Return the (X, Y) coordinate for the center point of the cell that contains the specified text.  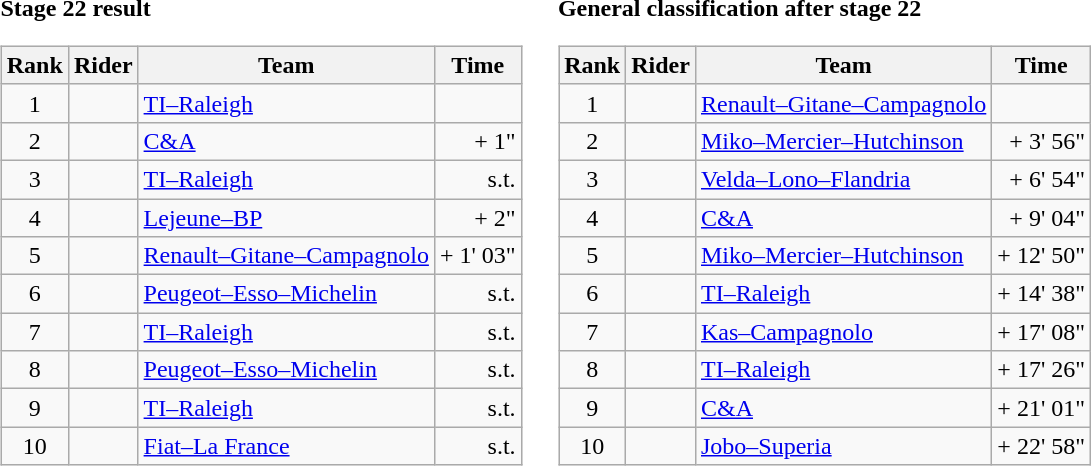
+ 12' 50" (1042, 256)
+ 14' 38" (1042, 294)
Lejeune–BP (286, 217)
+ 2" (478, 217)
Kas–Campagnolo (843, 332)
+ 1" (478, 141)
+ 22' 58" (1042, 446)
Jobo–Superia (843, 446)
Fiat–La France (286, 446)
+ 17' 26" (1042, 370)
+ 6' 54" (1042, 179)
+ 17' 08" (1042, 332)
+ 9' 04" (1042, 217)
+ 1' 03" (478, 256)
+ 21' 01" (1042, 408)
+ 3' 56" (1042, 141)
Velda–Lono–Flandria (843, 179)
